Identify which cell holds the provided text, then report its [x, y] central coordinate. 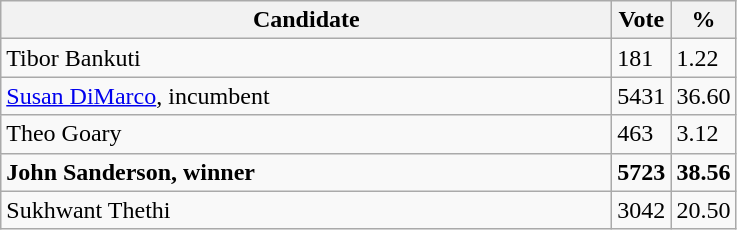
5431 [642, 96]
John Sanderson, winner [306, 172]
Theo Goary [306, 134]
Candidate [306, 20]
463 [642, 134]
3042 [642, 210]
Susan DiMarco, incumbent [306, 96]
% [704, 20]
3.12 [704, 134]
38.56 [704, 172]
36.60 [704, 96]
5723 [642, 172]
Vote [642, 20]
Tibor Bankuti [306, 58]
Sukhwant Thethi [306, 210]
20.50 [704, 210]
1.22 [704, 58]
181 [642, 58]
